Output the [x, y] coordinate of the center of the cell containing the given text.  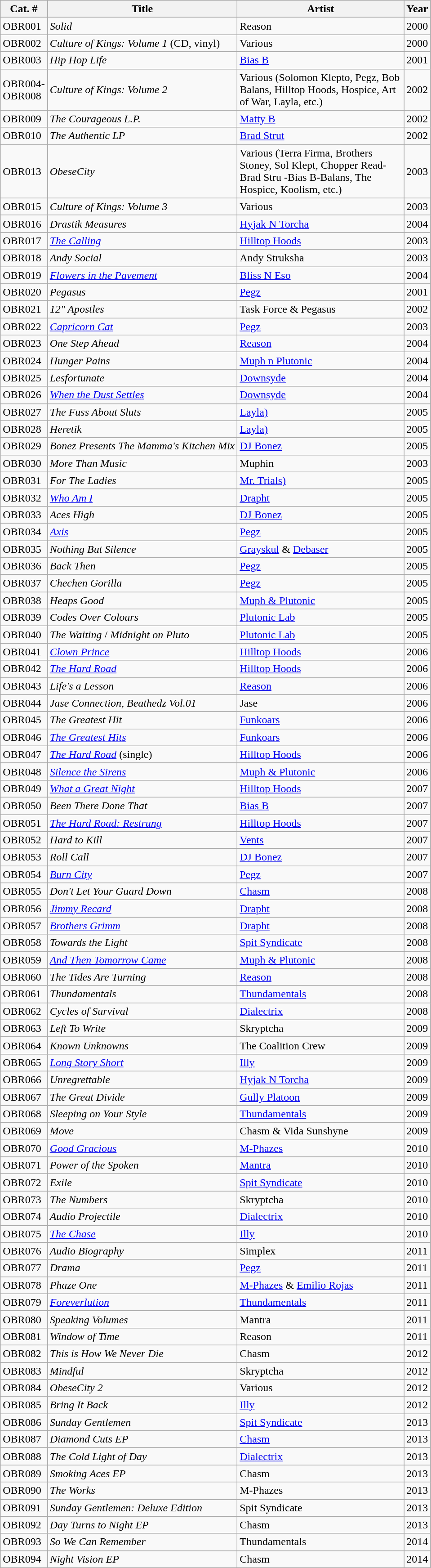
Long Story Short [142, 1062]
OBR045 [24, 720]
Hunger Pains [142, 361]
Grayskul & Debaser [321, 549]
OBR062 [24, 1011]
Smoking Aces EP [142, 1474]
The Greatest Hit [142, 720]
The Fuss About Sluts [142, 412]
Day Turns to Night EP [142, 1525]
Night Vision EP [142, 1559]
Life's a Lesson [142, 686]
Foreverlution [142, 1302]
Culture of Kings: Volume 1 (CD, vinyl) [142, 43]
Chechen Gorilla [142, 583]
The Authentic LP [142, 136]
What a Great Night [142, 788]
OBR015 [24, 206]
Drama [142, 1268]
OBR041 [24, 652]
OBR073 [24, 1200]
For The Ladies [142, 480]
OBR079 [24, 1302]
OBR004-OBR008 [24, 90]
OBR093 [24, 1542]
OBR072 [24, 1183]
OBR071 [24, 1165]
OBR077 [24, 1268]
Cat. # [24, 9]
OBR070 [24, 1148]
Move [142, 1131]
OBR060 [24, 977]
Sleeping on Your Style [142, 1114]
OBR032 [24, 497]
OBR003 [24, 60]
OBR038 [24, 600]
Vents [321, 840]
OBR016 [24, 224]
Burn City [142, 874]
OBR051 [24, 823]
OBR044 [24, 703]
OBR064 [24, 1045]
Jase [321, 703]
Window of Time [142, 1336]
Brad Strut [321, 136]
OBR088 [24, 1456]
OBR048 [24, 771]
OBR029 [24, 446]
Known Unknowns [142, 1045]
OBR074 [24, 1217]
Power of the Spoken [142, 1165]
OBR010 [24, 136]
OBR069 [24, 1131]
Clown Prince [142, 652]
Artist [321, 9]
OBR020 [24, 292]
Back Then [142, 566]
More Than Music [142, 463]
Culture of Kings: Volume 2 [142, 90]
OBR046 [24, 737]
ObeseCity [142, 171]
OBR091 [24, 1508]
Pegasus [142, 292]
OBR047 [24, 754]
Mr. Trials) [321, 480]
The Works [142, 1491]
The Calling [142, 241]
Left To Write [142, 1028]
OBR076 [24, 1251]
OBR082 [24, 1353]
Muphin [321, 463]
Unregrettable [142, 1080]
OBR019 [24, 275]
Capricorn Cat [142, 327]
12" Apostles [142, 309]
OBR025 [24, 378]
Solid [142, 26]
Sunday Gentlemen: Deluxe Edition [142, 1508]
Audio Projectile [142, 1217]
The Greatest Hits [142, 737]
The Hard Road (single) [142, 754]
OBR002 [24, 43]
OBR087 [24, 1439]
And Then Tomorrow Came [142, 960]
Task Force & Pegasus [321, 309]
OBR030 [24, 463]
Simplex [321, 1251]
Nothing But Silence [142, 549]
Bring It Back [142, 1405]
OBR050 [24, 806]
So We Can Remember [142, 1542]
Heaps Good [142, 600]
OBR058 [24, 943]
OBR023 [24, 344]
Chasm & Vida Sunshyne [321, 1131]
OBR078 [24, 1285]
Culture of Kings: Volume 3 [142, 206]
ObeseCity 2 [142, 1388]
Who Am I [142, 497]
Silence the Sirens [142, 771]
OBR083 [24, 1371]
Hip Hop Life [142, 60]
OBR035 [24, 549]
OBR057 [24, 926]
Codes Over Colours [142, 618]
OBR065 [24, 1062]
Diamond Cuts EP [142, 1439]
When the Dust Settles [142, 395]
The Chase [142, 1234]
OBR054 [24, 874]
OBR043 [24, 686]
Lesfortunate [142, 378]
OBR017 [24, 241]
OBR028 [24, 429]
Andy Social [142, 258]
Title [142, 9]
Audio Biography [142, 1251]
OBR063 [24, 1028]
OBR027 [24, 412]
OBR039 [24, 618]
OBR061 [24, 994]
OBR075 [24, 1234]
OBR089 [24, 1474]
OBR053 [24, 857]
OBR055 [24, 892]
OBR085 [24, 1405]
OBR067 [24, 1097]
The Numbers [142, 1200]
The Cold Light of Day [142, 1456]
Andy Struksha [321, 258]
Cycles of Survival [142, 1011]
Flowers in the Pavement [142, 275]
OBR090 [24, 1491]
Muph n Plutonic [321, 361]
Various (Terra Firma, Brothers Stoney, Sol Klept, Chopper Read-Brad Stru -Bias B-Balans, The Hospice, Koolism, etc.) [321, 171]
OBR092 [24, 1525]
Phaze One [142, 1285]
OBR094 [24, 1559]
Drastik Measures [142, 224]
Been There Done That [142, 806]
Don't Let Your Guard Down [142, 892]
OBR037 [24, 583]
Speaking Volumes [142, 1319]
Exile [142, 1183]
OBR042 [24, 669]
OBR086 [24, 1422]
The Courageous L.P. [142, 119]
Jase Connection, Beathedz Vol.01 [142, 703]
OBR031 [24, 480]
Good Gracious [142, 1148]
OBR013 [24, 171]
OBR026 [24, 395]
Mindful [142, 1371]
Aces High [142, 515]
Year [417, 9]
OBR018 [24, 258]
Sunday Gentlemen [142, 1422]
The Tides Are Turning [142, 977]
OBR066 [24, 1080]
OBR084 [24, 1388]
Heretik [142, 429]
OBR059 [24, 960]
Roll Call [142, 857]
Various (Solomon Klepto, Pegz, Bob Balans, Hilltop Hoods, Hospice, Art of War, Layla, etc.) [321, 90]
One Step Ahead [142, 344]
OBR021 [24, 309]
OBR056 [24, 909]
M-Phazes & Emilio Rojas [321, 1285]
OBR052 [24, 840]
OBR033 [24, 515]
The Coalition Crew [321, 1045]
Bliss N Eso [321, 275]
OBR068 [24, 1114]
OBR049 [24, 788]
OBR022 [24, 327]
Gully Platoon [321, 1097]
OBR024 [24, 361]
Towards the Light [142, 943]
OBR080 [24, 1319]
Bonez Presents The Mamma's Kitchen Mix [142, 446]
Matty B [321, 119]
This is How We Never Die [142, 1353]
OBR001 [24, 26]
The Hard Road: Restrung [142, 823]
Brothers Grimm [142, 926]
Jimmy Recard [142, 909]
OBR009 [24, 119]
OBR034 [24, 532]
Hard to Kill [142, 840]
The Great Divide [142, 1097]
OBR036 [24, 566]
The Hard Road [142, 669]
The Waiting / Midnight on Pluto [142, 635]
Axis [142, 532]
OBR040 [24, 635]
OBR081 [24, 1336]
